Scan for the cell matching the given text and deliver its (X, Y) coordinate at center. 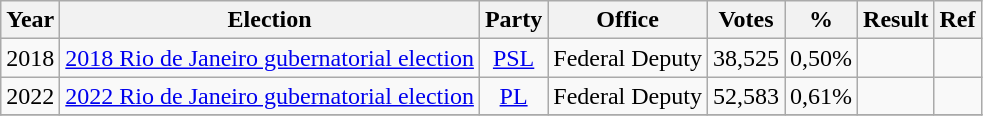
% (822, 20)
Votes (746, 20)
2022 (30, 96)
52,583 (746, 96)
0,61% (822, 96)
PSL (513, 58)
2018 Rio de Janeiro gubernatorial election (270, 58)
2018 (30, 58)
38,525 (746, 58)
2022 Rio de Janeiro gubernatorial election (270, 96)
Result (896, 20)
Party (513, 20)
PL (513, 96)
Year (30, 20)
0,50% (822, 58)
Election (270, 20)
Office (628, 20)
Ref (958, 20)
